Search for the cell housing the specified text and yield its [x, y] center coordinate. 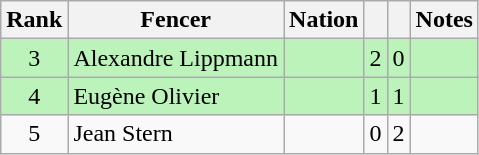
4 [34, 96]
3 [34, 58]
5 [34, 134]
Rank [34, 20]
Notes [444, 20]
Eugène Olivier [176, 96]
Fencer [176, 20]
Alexandre Lippmann [176, 58]
Nation [324, 20]
Jean Stern [176, 134]
